Search for the cell housing the specified text and yield its [X, Y] center coordinate. 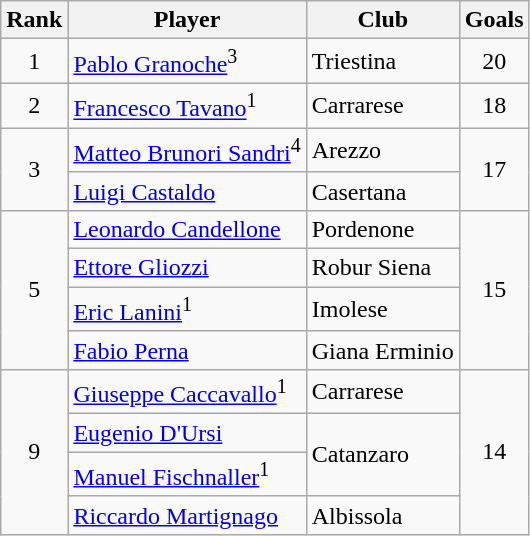
Goals [494, 20]
Club [382, 20]
Francesco Tavano1 [187, 106]
18 [494, 106]
Leonardo Candellone [187, 230]
Albissola [382, 515]
5 [34, 290]
Arezzo [382, 150]
Catanzaro [382, 456]
Giuseppe Caccavallo1 [187, 392]
3 [34, 170]
Rank [34, 20]
Matteo Brunori Sandri4 [187, 150]
Manuel Fischnaller1 [187, 474]
20 [494, 62]
Eric Lanini1 [187, 310]
Luigi Castaldo [187, 191]
9 [34, 452]
Casertana [382, 191]
1 [34, 62]
Pablo Granoche3 [187, 62]
17 [494, 170]
Riccardo Martignago [187, 515]
Giana Erminio [382, 350]
Robur Siena [382, 268]
14 [494, 452]
Imolese [382, 310]
Eugenio D'Ursi [187, 433]
Triestina [382, 62]
2 [34, 106]
Ettore Gliozzi [187, 268]
Pordenone [382, 230]
Fabio Perna [187, 350]
15 [494, 290]
Player [187, 20]
